Detect which cell encompasses the target text, then output its (X, Y) center coordinate. 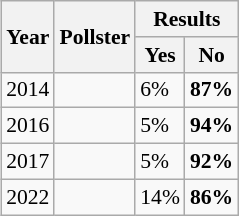
Pollster (94, 36)
6% (160, 90)
2016 (28, 126)
14% (160, 197)
2014 (28, 90)
Year (28, 36)
87% (212, 90)
94% (212, 126)
Results (186, 19)
92% (212, 161)
2017 (28, 161)
2022 (28, 197)
No (212, 54)
Yes (160, 54)
86% (212, 197)
